Locate the cell with the specified text and output its [x, y] center coordinate. 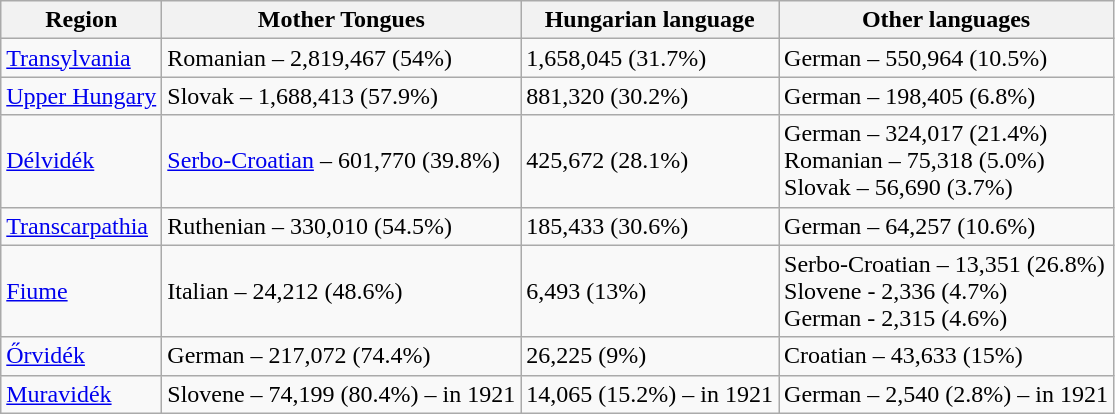
Croatian – 43,633 (15%) [946, 356]
German – 550,964 (10.5%) [946, 58]
14,065 (15.2%) – in 1921 [650, 394]
Italian – 24,212 (48.6%) [342, 291]
Hungarian language [650, 20]
185,433 (30.6%) [650, 226]
6,493 (13%) [650, 291]
German – 64,257 (10.6%) [946, 226]
German – 217,072 (74.4%) [342, 356]
Romanian – 2,819,467 (54%) [342, 58]
Muravidék [82, 394]
Slovene – 74,199 (80.4%) – in 1921 [342, 394]
Őrvidék [82, 356]
Upper Hungary [82, 96]
26,225 (9%) [650, 356]
1,658,045 (31.7%) [650, 58]
German – 324,017 (21.4%)Romanian – 75,318 (5.0%)Slovak – 56,690 (3.7%) [946, 161]
881,320 (30.2%) [650, 96]
Délvidék [82, 161]
Serbo-Croatian – 13,351 (26.8%)Slovene - 2,336 (4.7%)German - 2,315 (4.6%) [946, 291]
Serbo-Croatian – 601,770 (39.8%) [342, 161]
German – 2,540 (2.8%) – in 1921 [946, 394]
Slovak – 1,688,413 (57.9%) [342, 96]
Transylvania [82, 58]
Transcarpathia [82, 226]
Other languages [946, 20]
German – 198,405 (6.8%) [946, 96]
Mother Tongues [342, 20]
Fiume [82, 291]
425,672 (28.1%) [650, 161]
Region [82, 20]
Ruthenian – 330,010 (54.5%) [342, 226]
